Determine the [X, Y] coordinate at the center of the cell enclosing the given text.  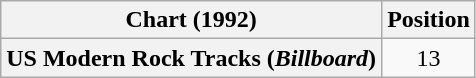
Chart (1992) [192, 20]
13 [429, 58]
US Modern Rock Tracks (Billboard) [192, 58]
Position [429, 20]
